Search for the cell housing the specified text and yield its [X, Y] center coordinate. 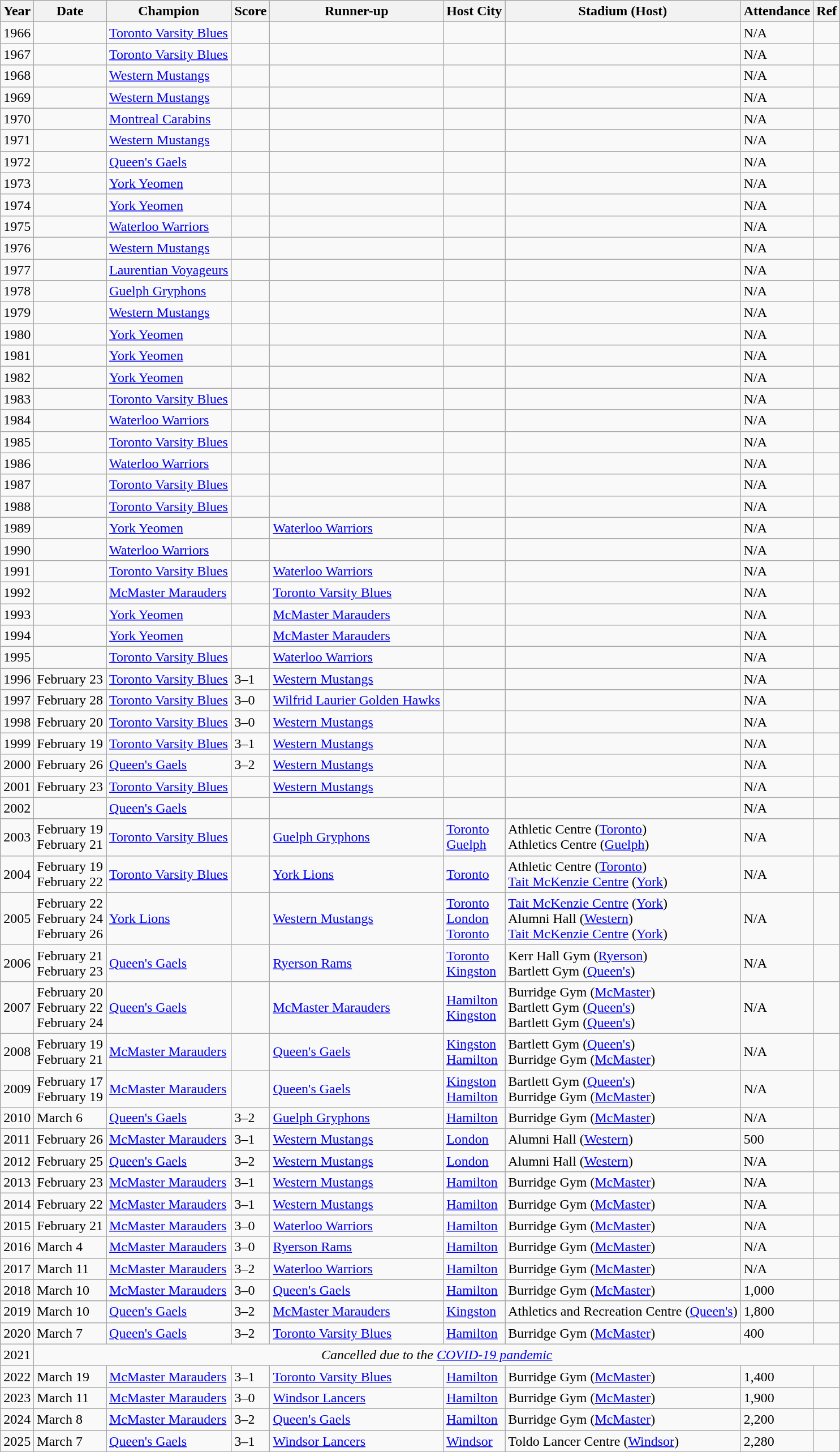
1978 [17, 291]
1,900 [777, 1398]
TorontoKingston [474, 963]
1983 [17, 399]
March 6 [70, 1118]
Montreal Carabins [169, 119]
Ref [827, 11]
1968 [17, 76]
2023 [17, 1398]
2,280 [777, 1441]
1994 [17, 636]
Laurentian Voyageurs [169, 270]
Kerr Hall Gym (Ryerson)Bartlett Gym (Queen's) [623, 963]
Athletics and Recreation Centre (Queen's) [623, 1312]
400 [777, 1333]
Cancelled due to the COVID-19 pandemic [437, 1355]
1,400 [777, 1376]
Host City [474, 11]
Kingston [474, 1312]
1973 [17, 183]
February 28 [70, 701]
February 22 [70, 1204]
1998 [17, 722]
Year [17, 11]
February 21February 23 [70, 963]
Burridge Gym (McMaster)Bartlett Gym (Queen's)Bartlett Gym (Queen's) [623, 1007]
1993 [17, 614]
March 4 [70, 1247]
1977 [17, 270]
1975 [17, 226]
Tait McKenzie Centre (York)Alumni Hall (Western)Tait McKenzie Centre (York) [623, 918]
2011 [17, 1140]
1995 [17, 658]
February 17February 19 [70, 1089]
2018 [17, 1290]
1986 [17, 463]
1984 [17, 420]
1981 [17, 356]
1976 [17, 248]
1972 [17, 162]
1967 [17, 54]
2003 [17, 837]
Attendance [777, 11]
1971 [17, 140]
February 22February 24February 26 [70, 918]
March 19 [70, 1376]
500 [777, 1140]
1999 [17, 744]
2025 [17, 1441]
Toldo Lancer Centre (Windsor) [623, 1441]
2017 [17, 1269]
1990 [17, 549]
1992 [17, 592]
1,000 [777, 1290]
Athletic Centre (Toronto)Tait McKenzie Centre (York) [623, 874]
HamiltonKingston [474, 1007]
1970 [17, 119]
1966 [17, 33]
2022 [17, 1376]
Toronto [474, 874]
1980 [17, 334]
February 20February 22February 24 [70, 1007]
March 8 [70, 1419]
2019 [17, 1312]
February 20 [70, 722]
February 21 [70, 1226]
Runner-up [356, 11]
2010 [17, 1118]
February 19 [70, 744]
2002 [17, 808]
Champion [169, 11]
2016 [17, 1247]
2001 [17, 787]
Stadium (Host) [623, 11]
Wilfrid Laurier Golden Hawks [356, 701]
2012 [17, 1161]
February 25 [70, 1161]
2024 [17, 1419]
2020 [17, 1333]
1988 [17, 506]
TorontoGuelph [474, 837]
2,200 [777, 1419]
2004 [17, 874]
Athletic Centre (Toronto)Athletics Centre (Guelph) [623, 837]
2021 [17, 1355]
2013 [17, 1183]
1996 [17, 679]
2008 [17, 1051]
2007 [17, 1007]
February 19February 22 [70, 874]
1974 [17, 205]
1991 [17, 571]
1987 [17, 485]
1997 [17, 701]
2015 [17, 1226]
2014 [17, 1204]
1979 [17, 313]
1989 [17, 528]
2006 [17, 963]
1,800 [777, 1312]
Date [70, 11]
Windsor [474, 1441]
1969 [17, 97]
2009 [17, 1089]
1985 [17, 442]
1982 [17, 377]
TorontoLondonToronto [474, 918]
2005 [17, 918]
2000 [17, 765]
Score [251, 11]
